Detect which cell encompasses the target text, then output its [x, y] center coordinate. 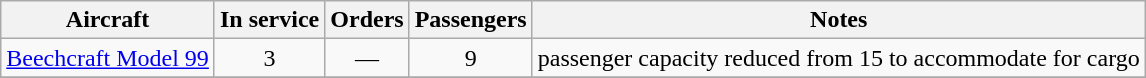
Passengers [470, 20]
Aircraft [108, 20]
3 [269, 58]
— [367, 58]
In service [269, 20]
Beechcraft Model 99 [108, 58]
passenger capacity reduced from 15 to accommodate for cargo [838, 58]
Notes [838, 20]
9 [470, 58]
Orders [367, 20]
